Find where the given text appears and provide that cell's center as [X, Y] coordinate. 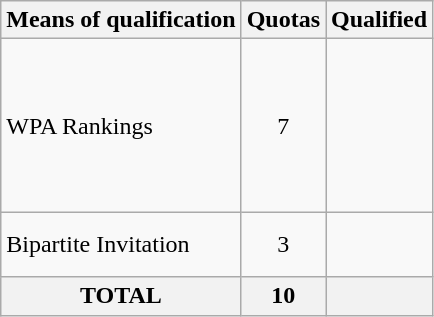
10 [283, 296]
3 [283, 244]
TOTAL [121, 296]
WPA Rankings [121, 126]
Quotas [283, 20]
Means of qualification [121, 20]
Bipartite Invitation [121, 244]
Qualified [380, 20]
7 [283, 126]
